Determine the [x, y] coordinate at the center of the cell enclosing the given text.  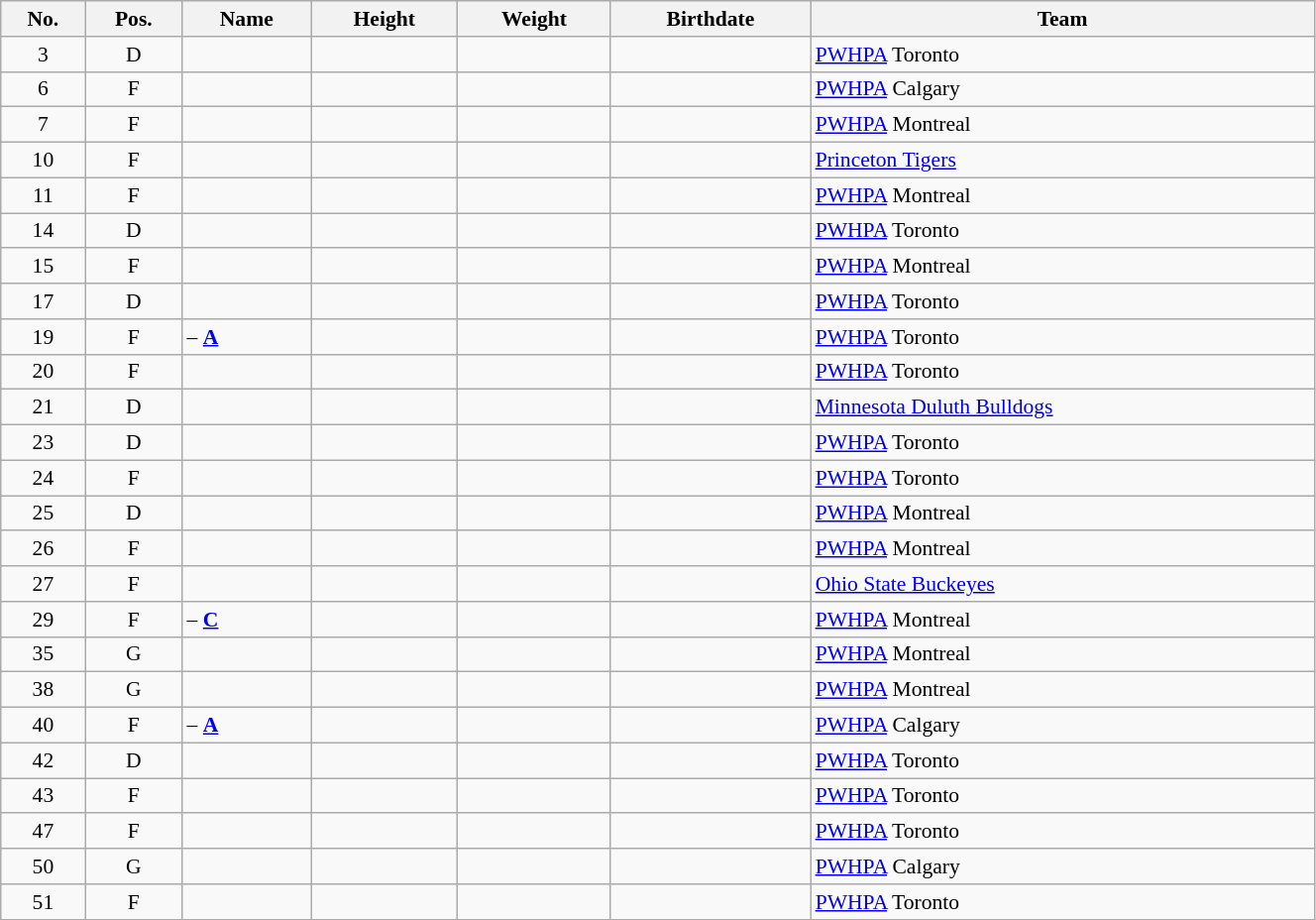
29 [44, 620]
3 [44, 55]
10 [44, 161]
Birthdate [710, 19]
43 [44, 796]
35 [44, 654]
Minnesota Duluth Bulldogs [1062, 407]
23 [44, 443]
14 [44, 231]
Princeton Tigers [1062, 161]
42 [44, 760]
Height [384, 19]
24 [44, 478]
11 [44, 195]
Team [1062, 19]
27 [44, 584]
15 [44, 267]
Weight [533, 19]
6 [44, 89]
38 [44, 690]
20 [44, 372]
17 [44, 301]
Ohio State Buckeyes [1062, 584]
26 [44, 549]
40 [44, 726]
No. [44, 19]
Pos. [134, 19]
– C [247, 620]
19 [44, 337]
25 [44, 514]
51 [44, 902]
47 [44, 832]
50 [44, 866]
21 [44, 407]
Name [247, 19]
7 [44, 125]
